Scan for the cell matching the given text and deliver its [x, y] coordinate at center. 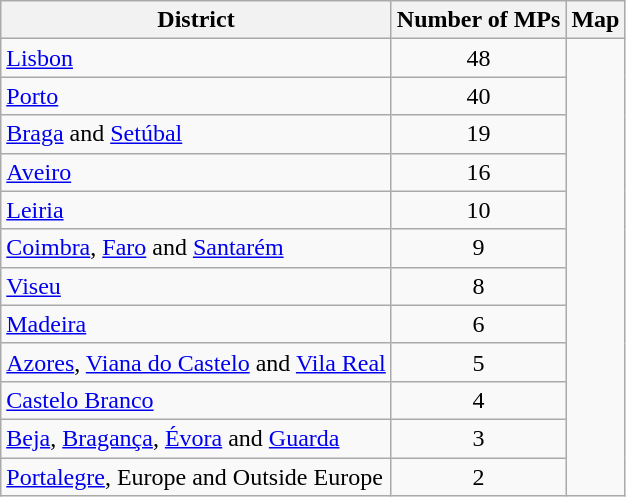
40 [478, 96]
Aveiro [196, 172]
Number of MPs [478, 20]
Viseu [196, 286]
Portalegre, Europe and Outside Europe [196, 477]
5 [478, 362]
Lisbon [196, 58]
9 [478, 248]
4 [478, 400]
Leiria [196, 210]
3 [478, 438]
Braga and Setúbal [196, 134]
16 [478, 172]
Madeira [196, 324]
District [196, 20]
Beja, Bragança, Évora and Guarda [196, 438]
Porto [196, 96]
6 [478, 324]
Azores, Viana do Castelo and Vila Real [196, 362]
10 [478, 210]
2 [478, 477]
48 [478, 58]
19 [478, 134]
Coimbra, Faro and Santarém [196, 248]
Castelo Branco [196, 400]
8 [478, 286]
Map [596, 20]
